Capture the cell that displays the provided text and extract its [X, Y] central coordinate. 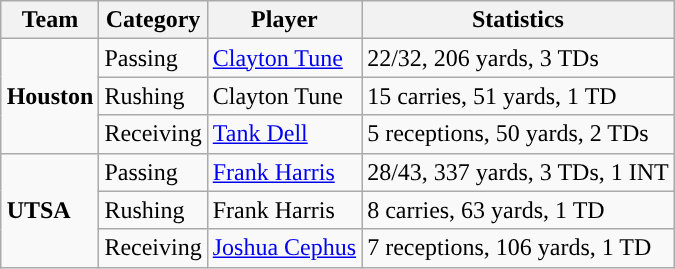
Joshua Cephus [284, 248]
22/32, 206 yards, 3 TDs [518, 58]
Houston [50, 96]
UTSA [50, 210]
Team [50, 20]
28/43, 337 yards, 3 TDs, 1 INT [518, 172]
5 receptions, 50 yards, 2 TDs [518, 134]
Player [284, 20]
Category [153, 20]
Statistics [518, 20]
8 carries, 63 yards, 1 TD [518, 210]
7 receptions, 106 yards, 1 TD [518, 248]
15 carries, 51 yards, 1 TD [518, 96]
Tank Dell [284, 134]
